From the cell containing the given text, extract its center point as (x, y) coordinate. 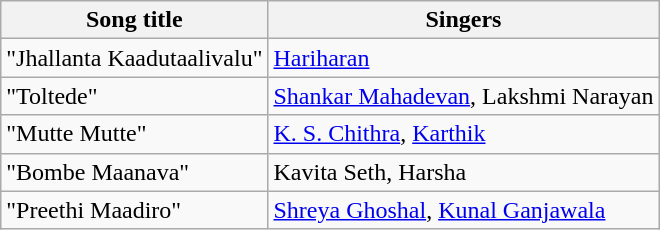
Shreya Ghoshal, Kunal Ganjawala (464, 210)
K. S. Chithra, Karthik (464, 134)
"Preethi Maadiro" (134, 210)
"Toltede" (134, 96)
Hariharan (464, 58)
"Mutte Mutte" (134, 134)
Kavita Seth, Harsha (464, 172)
Song title (134, 20)
"Jhallanta Kaadutaalivalu" (134, 58)
Shankar Mahadevan, Lakshmi Narayan (464, 96)
Singers (464, 20)
"Bombe Maanava" (134, 172)
